Extract the [x, y] coordinate from the center of the cell holding the provided text.  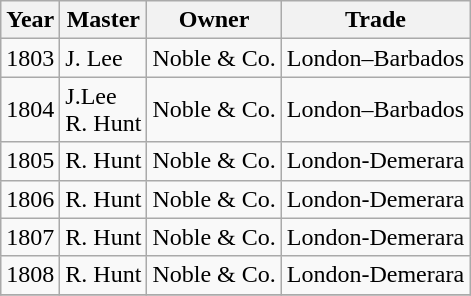
1808 [30, 275]
1806 [30, 199]
Trade [375, 20]
Master [104, 20]
Year [30, 20]
Owner [214, 20]
1804 [30, 110]
1803 [30, 58]
J.LeeR. Hunt [104, 110]
1807 [30, 237]
1805 [30, 161]
J. Lee [104, 58]
